Detect which cell encompasses the target text, then output its (x, y) center coordinate. 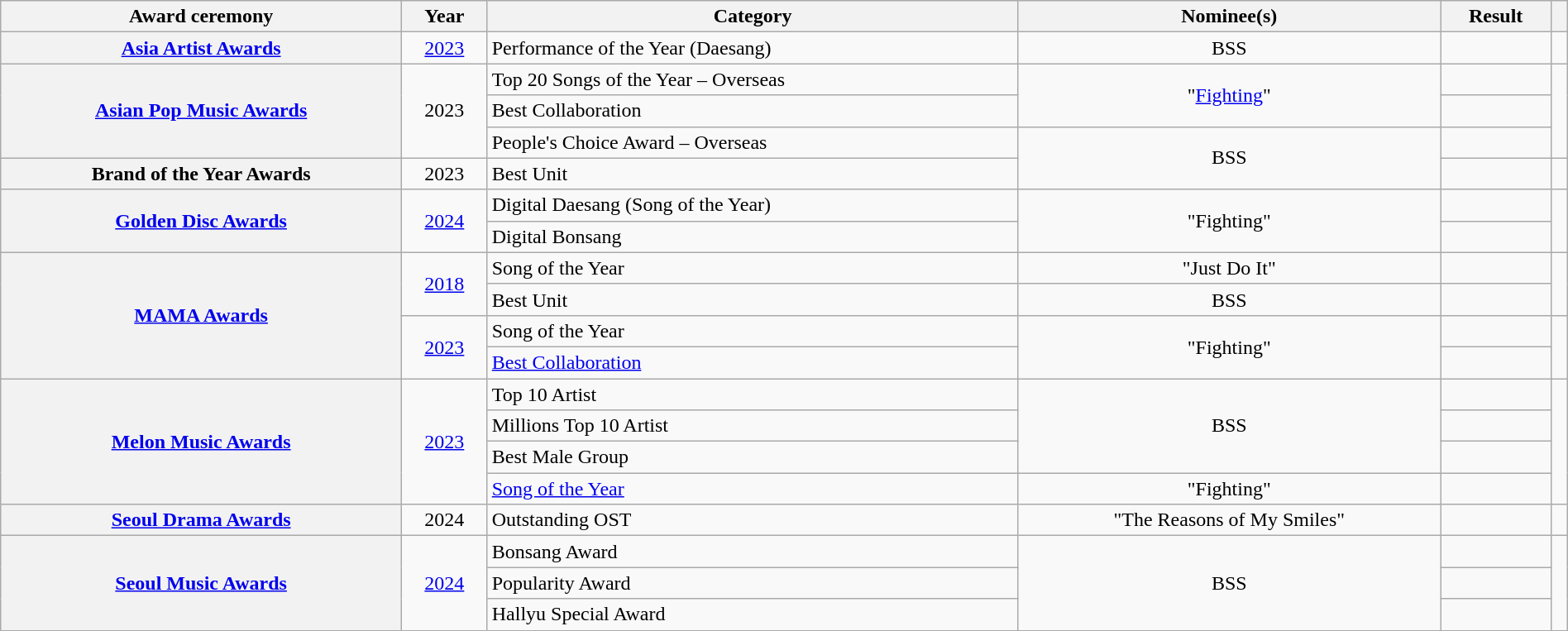
Seoul Music Awards (202, 583)
2018 (444, 284)
Asian Pop Music Awards (202, 111)
Best Male Group (753, 457)
Hallyu Special Award (753, 614)
Seoul Drama Awards (202, 520)
Award ceremony (202, 17)
Popularity Award (753, 583)
Asia Artist Awards (202, 48)
People's Choice Award – Overseas (753, 142)
Millions Top 10 Artist (753, 426)
Melon Music Awards (202, 442)
Nominee(s) (1229, 17)
Performance of the Year (Daesang) (753, 48)
Category (753, 17)
Bonsang Award (753, 552)
Digital Bonsang (753, 237)
"The Reasons of My Smiles" (1229, 520)
Digital Daesang (Song of the Year) (753, 205)
Brand of the Year Awards (202, 174)
Year (444, 17)
"Just Do It" (1229, 268)
Top 10 Artist (753, 394)
Outstanding OST (753, 520)
Top 20 Songs of the Year – Overseas (753, 79)
Result (1496, 17)
Golden Disc Awards (202, 221)
MAMA Awards (202, 315)
